Locate the cell with the specified text and output its [X, Y] center coordinate. 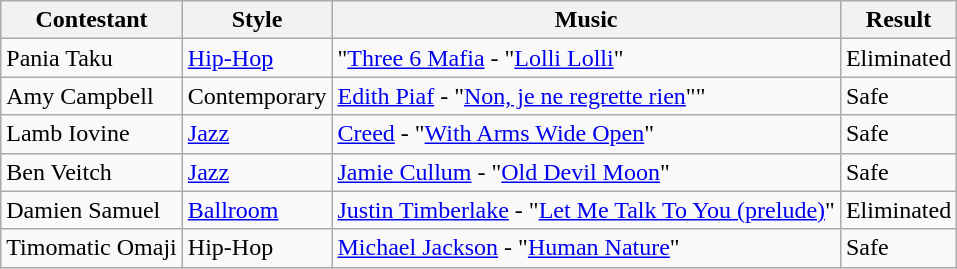
Damien Samuel [92, 210]
Justin Timberlake - "Let Me Talk To You (prelude)" [586, 210]
Music [586, 20]
Edith Piaf - "Non, je ne regrette rien"" [586, 96]
Jamie Cullum - "Old Devil Moon" [586, 172]
Timomatic Omaji [92, 248]
Lamb Iovine [92, 134]
Ben Veitch [92, 172]
Creed - "With Arms Wide Open" [586, 134]
Pania Taku [92, 58]
Ballroom [257, 210]
Amy Campbell [92, 96]
Contestant [92, 20]
Style [257, 20]
Michael Jackson - "Human Nature" [586, 248]
Result [898, 20]
"Three 6 Mafia - "Lolli Lolli" [586, 58]
Contemporary [257, 96]
